Detect which cell encompasses the target text, then output its [X, Y] center coordinate. 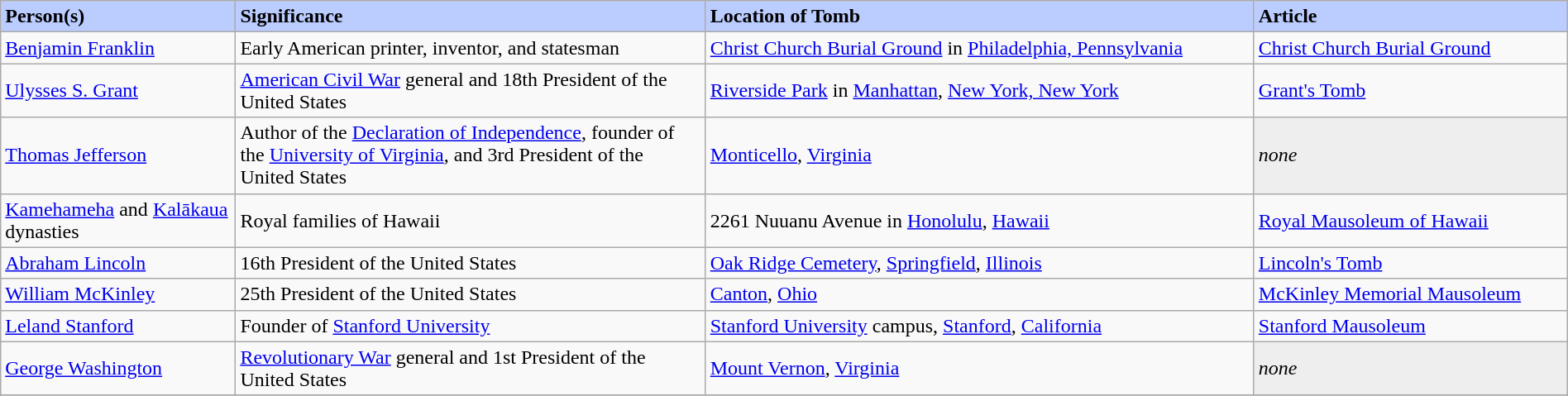
Abraham Lincoln [118, 263]
Grant's Tomb [1411, 91]
Mount Vernon, Virginia [979, 369]
Kamehameha and Kalākaua dynasties [118, 220]
Leland Stanford [118, 326]
25th President of the United States [471, 294]
Royal families of Hawaii [471, 220]
Early American printer, inventor, and statesman [471, 48]
Significance [471, 17]
American Civil War general and 18th President of the United States [471, 91]
Revolutionary War general and 1st President of the United States [471, 369]
Ulysses S. Grant [118, 91]
William McKinley [118, 294]
Royal Mausoleum of Hawaii [1411, 220]
Author of the Declaration of Independence, founder of the University of Virginia, and 3rd President of the United States [471, 155]
Monticello, Virginia [979, 155]
Oak Ridge Cemetery, Springfield, Illinois [979, 263]
Stanford University campus, Stanford, California [979, 326]
2261 Nuuanu Avenue in Honolulu, Hawaii [979, 220]
Canton, Ohio [979, 294]
McKinley Memorial Mausoleum [1411, 294]
Founder of Stanford University [471, 326]
Location of Tomb [979, 17]
Lincoln's Tomb [1411, 263]
Christ Church Burial Ground [1411, 48]
Thomas Jefferson [118, 155]
George Washington [118, 369]
Riverside Park in Manhattan, New York, New York [979, 91]
Stanford Mausoleum [1411, 326]
16th President of the United States [471, 263]
Christ Church Burial Ground in Philadelphia, Pennsylvania [979, 48]
Benjamin Franklin [118, 48]
Person(s) [118, 17]
Article [1411, 17]
